Return [X, Y] of the center of cell containing provided text 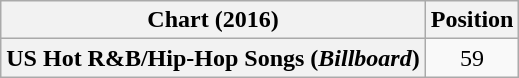
US Hot R&B/Hip-Hop Songs (Billboard) [213, 58]
59 [472, 58]
Chart (2016) [213, 20]
Position [472, 20]
